Return (X, Y) of the center of cell containing provided text 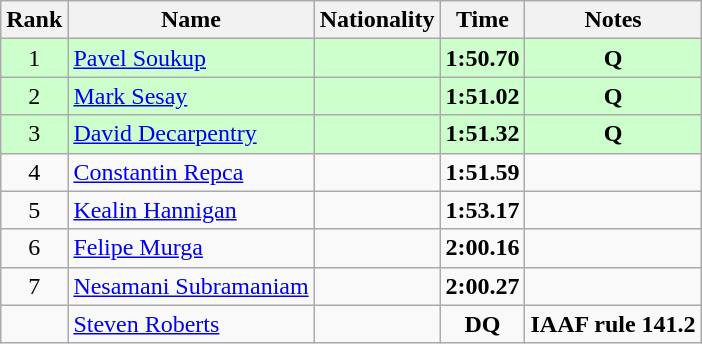
2:00.16 (482, 248)
7 (34, 286)
1:51.59 (482, 172)
2:00.27 (482, 286)
1 (34, 58)
Nesamani Subramaniam (191, 286)
Pavel Soukup (191, 58)
DQ (482, 324)
Rank (34, 20)
Constantin Repca (191, 172)
Mark Sesay (191, 96)
3 (34, 134)
2 (34, 96)
6 (34, 248)
Kealin Hannigan (191, 210)
IAAF rule 141.2 (613, 324)
1:51.32 (482, 134)
David Decarpentry (191, 134)
Steven Roberts (191, 324)
1:51.02 (482, 96)
4 (34, 172)
Nationality (377, 20)
1:53.17 (482, 210)
Name (191, 20)
1:50.70 (482, 58)
Time (482, 20)
5 (34, 210)
Notes (613, 20)
Felipe Murga (191, 248)
